Locate the cell with the specified text and output its (X, Y) center coordinate. 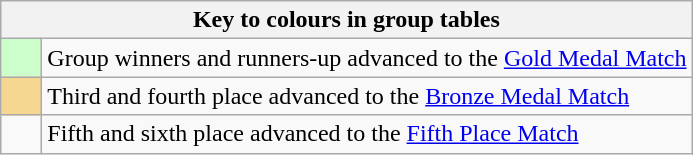
Group winners and runners-up advanced to the Gold Medal Match (367, 58)
Third and fourth place advanced to the Bronze Medal Match (367, 96)
Key to colours in group tables (346, 20)
Fifth and sixth place advanced to the Fifth Place Match (367, 134)
